Locate the cell with the specified text and output its (X, Y) center coordinate. 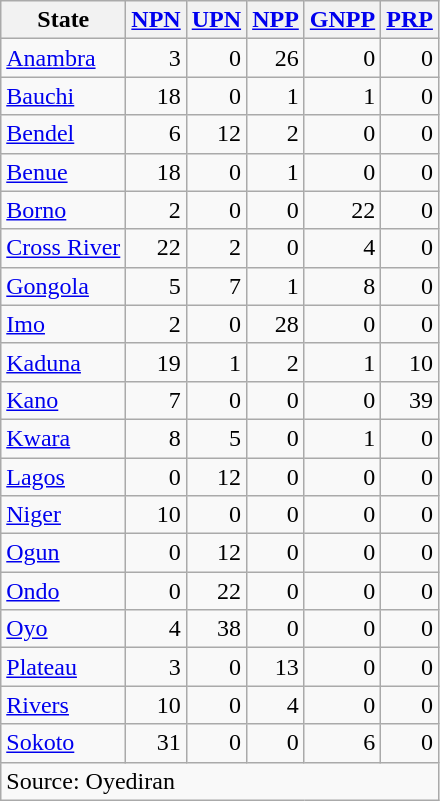
Lagos (64, 477)
Ogun (64, 553)
UPN (216, 20)
Plateau (64, 667)
Kwara (64, 438)
Niger (64, 515)
NPN (156, 20)
Ondo (64, 591)
Rivers (64, 705)
Sokoto (64, 743)
Borno (64, 210)
38 (216, 629)
NPP (276, 20)
39 (410, 400)
PRP (410, 20)
Gongola (64, 286)
31 (156, 743)
Kano (64, 400)
GNPP (342, 20)
Cross River (64, 248)
Anambra (64, 58)
13 (276, 667)
19 (156, 362)
26 (276, 58)
Benue (64, 172)
Bauchi (64, 96)
Source: Oyediran (220, 781)
Oyo (64, 629)
28 (276, 324)
Kaduna (64, 362)
State (64, 20)
Imo (64, 324)
Bendel (64, 134)
